Provide the [X, Y] coordinate of the cell's center where the given text is located.  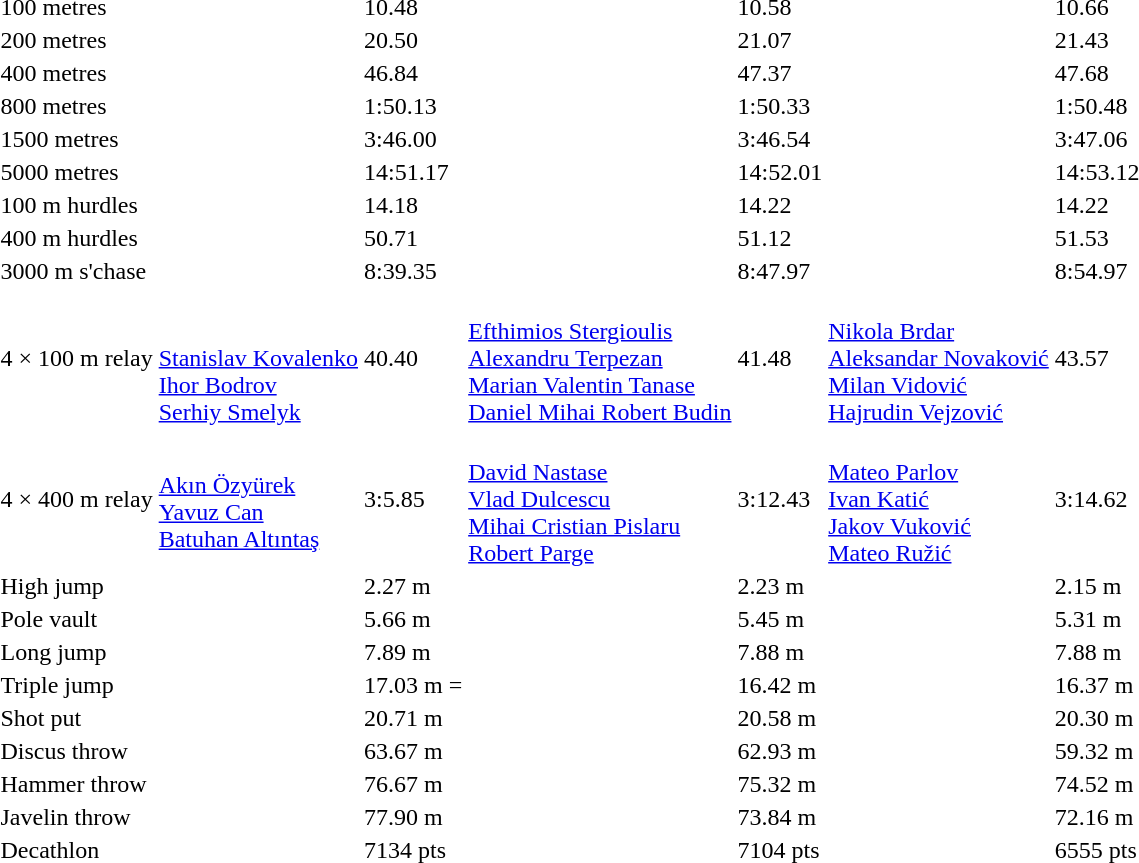
77.90 m [412, 817]
5.45 m [780, 619]
2.23 m [780, 586]
14:51.17 [412, 172]
20.50 [412, 40]
Nikola BrdarAleksandar NovakovićMilan VidovićHajrudin Vejzović [939, 358]
Mateo ParlovIvan KatićJakov VukovićMateo Ružić [939, 499]
8:47.97 [780, 271]
3:46.00 [412, 139]
41.48 [780, 358]
20.58 m [780, 718]
51.12 [780, 238]
14.18 [412, 205]
1:50.33 [780, 106]
14:52.01 [780, 172]
8:39.35 [412, 271]
73.84 m [780, 817]
5.66 m [412, 619]
20.71 m [412, 718]
46.84 [412, 73]
62.93 m [780, 751]
1:50.13 [412, 106]
14.22 [780, 205]
47.37 [780, 73]
21.07 [780, 40]
50.71 [412, 238]
Akın ÖzyürekYavuz CanBatuhan Altıntaş [258, 499]
3:46.54 [780, 139]
7.89 m [412, 652]
16.42 m [780, 685]
3:12.43 [780, 499]
3:5.85 [412, 499]
David NastaseVlad DulcescuMihai Cristian PislaruRobert Parge [600, 499]
40.40 [412, 358]
63.67 m [412, 751]
Stanislav KovalenkoIhor BodrovSerhiy Smelyk [258, 358]
76.67 m [412, 784]
2.27 m [412, 586]
17.03 m = [412, 685]
7.88 m [780, 652]
75.32 m [780, 784]
Efthimios StergioulisAlexandru TerpezanMarian Valentin TanaseDaniel Mihai Robert Budin [600, 358]
